Capture the cell that displays the provided text and extract its [X, Y] central coordinate. 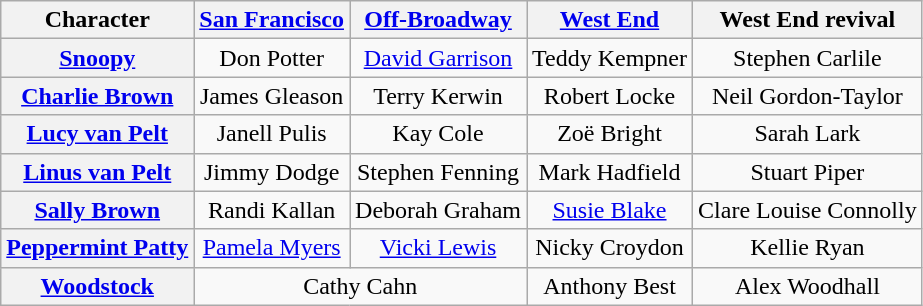
Nicky Croydon [610, 248]
Deborah Graham [438, 210]
Anthony Best [610, 286]
West End revival [808, 20]
Linus van Pelt [98, 172]
Peppermint Patty [98, 248]
Randi Kallan [272, 210]
James Gleason [272, 96]
Stephen Carlile [808, 58]
Vicki Lewis [438, 248]
Kellie Ryan [808, 248]
David Garrison [438, 58]
West End [610, 20]
Don Potter [272, 58]
Character [98, 20]
Stuart Piper [808, 172]
Woodstock [98, 286]
Alex Woodhall [808, 286]
Sally Brown [98, 210]
Mark Hadfield [610, 172]
Off-Broadway [438, 20]
San Francisco [272, 20]
Stephen Fenning [438, 172]
Pamela Myers [272, 248]
Cathy Cahn [360, 286]
Jimmy Dodge [272, 172]
Susie Blake [610, 210]
Janell Pulis [272, 134]
Lucy van Pelt [98, 134]
Robert Locke [610, 96]
Clare Louise Connolly [808, 210]
Charlie Brown [98, 96]
Zoë Bright [610, 134]
Snoopy [98, 58]
Teddy Kempner [610, 58]
Sarah Lark [808, 134]
Terry Kerwin [438, 96]
Kay Cole [438, 134]
Neil Gordon-Taylor [808, 96]
